Return [X, Y] of the center of cell containing provided text 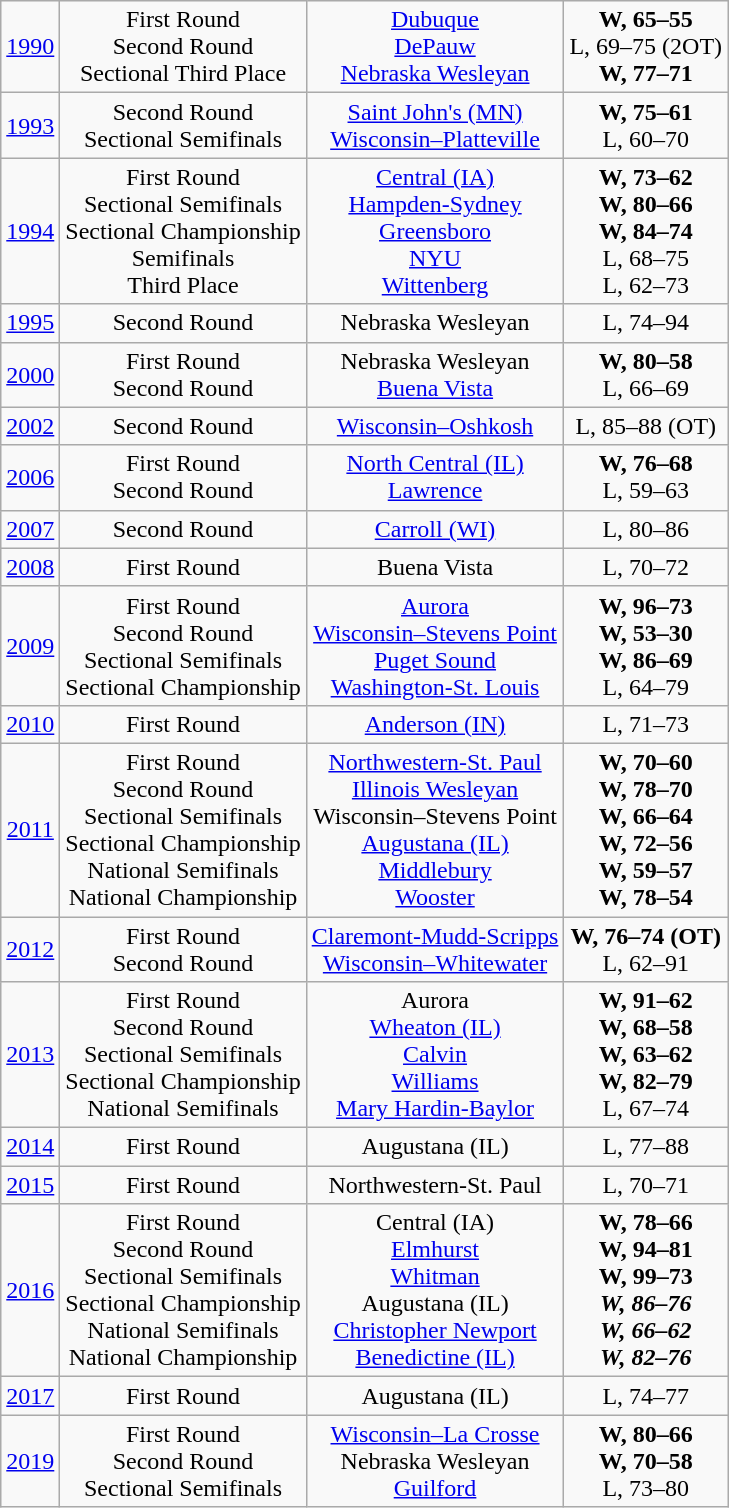
2016 [30, 1290]
2006 [30, 478]
Wisconsin–Oshkosh [435, 426]
1994 [30, 231]
2009 [30, 646]
Nebraska Wesleyan [435, 323]
W, 76–68L, 59–63 [646, 478]
Second RoundSectional Semifinals [183, 126]
First RoundSecond RoundSectional SemifinalsSectional Championship [183, 646]
2017 [30, 1396]
1995 [30, 323]
W, 80–58L, 66–69 [646, 374]
2014 [30, 1147]
Carroll (WI) [435, 529]
First RoundSecond RoundSectional Third Place [183, 47]
W, 91–62W, 68–58W, 63–62W, 82–79L, 67–74 [646, 1055]
L, 74–77 [646, 1396]
Nebraska WesleyanBuena Vista [435, 374]
Saint John's (MN)Wisconsin–Platteville [435, 126]
Central (IA)ElmhurstWhitmanAugustana (IL)Christopher NewportBenedictine (IL) [435, 1290]
L, 70–71 [646, 1185]
2002 [30, 426]
L, 80–86 [646, 529]
Northwestern-St. PaulIllinois WesleyanWisconsin–Stevens PointAugustana (IL)MiddleburyWooster [435, 830]
AuroraWheaton (IL)CalvinWilliamsMary Hardin-Baylor [435, 1055]
L, 74–94 [646, 323]
2012 [30, 948]
Buena Vista [435, 567]
Claremont-Mudd-ScrippsWisconsin–Whitewater [435, 948]
W, 96–73W, 53–30W, 86–69L, 64–79 [646, 646]
L, 71–73 [646, 724]
W, 76–74 (OT)L, 62–91 [646, 948]
W, 73–62W, 80–66W, 84–74L, 68–75L, 62–73 [646, 231]
Central (IA)Hampden-SydneyGreensboroNYUWittenberg [435, 231]
Wisconsin–La CrosseNebraska WesleyanGuilford [435, 1461]
Northwestern-St. Paul [435, 1185]
L, 85–88 (OT) [646, 426]
First RoundSecond RoundSectional SemifinalsSectional ChampionshipNational Semifinals [183, 1055]
First RoundSecond RoundSectional Semifinals [183, 1461]
L, 70–72 [646, 567]
2008 [30, 567]
North Central (IL)Lawrence [435, 478]
2015 [30, 1185]
1993 [30, 126]
W, 80–66W, 70–58L, 73–80 [646, 1461]
First RoundSectional SemifinalsSectional ChampionshipSemifinalsThird Place [183, 231]
DubuqueDePauwNebraska Wesleyan [435, 47]
2007 [30, 529]
2013 [30, 1055]
Anderson (IN) [435, 724]
W, 70–60W, 78–70W, 66–64W, 72–56W, 59–57W, 78–54 [646, 830]
2019 [30, 1461]
W, 75–61L, 60–70 [646, 126]
1990 [30, 47]
2011 [30, 830]
AuroraWisconsin–Stevens PointPuget SoundWashington-St. Louis [435, 646]
L, 77–88 [646, 1147]
2010 [30, 724]
2000 [30, 374]
W, 65–55L, 69–75 (2OT)W, 77–71 [646, 47]
W, 78–66W, 94–81W, 99–73W, 86–76W, 66–62W, 82–76 [646, 1290]
